Determine the (x, y) coordinate at the center of the cell enclosing the given text.  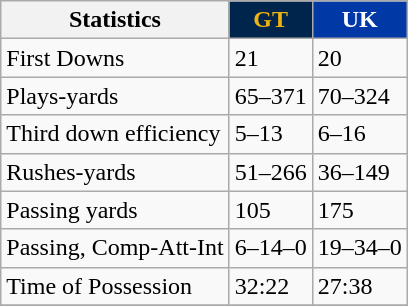
6–16 (360, 134)
27:38 (360, 286)
5–13 (270, 134)
Plays-yards (115, 96)
70–324 (360, 96)
UK (360, 20)
Third down efficiency (115, 134)
36–149 (360, 172)
Passing, Comp-Att-Int (115, 248)
105 (270, 210)
32:22 (270, 286)
First Downs (115, 58)
65–371 (270, 96)
19–34–0 (360, 248)
6–14–0 (270, 248)
Rushes-yards (115, 172)
Passing yards (115, 210)
20 (360, 58)
21 (270, 58)
Time of Possession (115, 286)
51–266 (270, 172)
175 (360, 210)
GT (270, 20)
Statistics (115, 20)
